Provide the [x, y] coordinate of the cell's center where the given text is located.  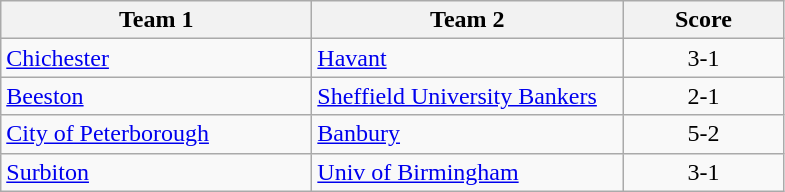
Chichester [156, 58]
Beeston [156, 96]
Team 2 [468, 20]
Surbiton [156, 172]
2-1 [704, 96]
Havant [468, 58]
Univ of Birmingham [468, 172]
Score [704, 20]
Banbury [468, 134]
City of Peterborough [156, 134]
5-2 [704, 134]
Team 1 [156, 20]
Sheffield University Bankers [468, 96]
